Locate the cell with the specified text and output its (x, y) center coordinate. 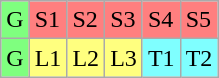
S4 (161, 20)
T1 (161, 58)
L2 (86, 58)
S3 (124, 20)
S5 (199, 20)
L3 (124, 58)
L1 (48, 58)
T2 (199, 58)
S2 (86, 20)
S1 (48, 20)
